Locate the cell with the specified text and output its [x, y] center coordinate. 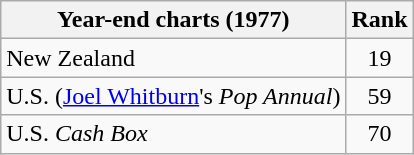
Year-end charts (1977) [174, 20]
New Zealand [174, 58]
Rank [380, 20]
19 [380, 58]
U.S. (Joel Whitburn's Pop Annual) [174, 96]
59 [380, 96]
U.S. Cash Box [174, 134]
70 [380, 134]
